From the cell containing the given text, extract its center point as [X, Y] coordinate. 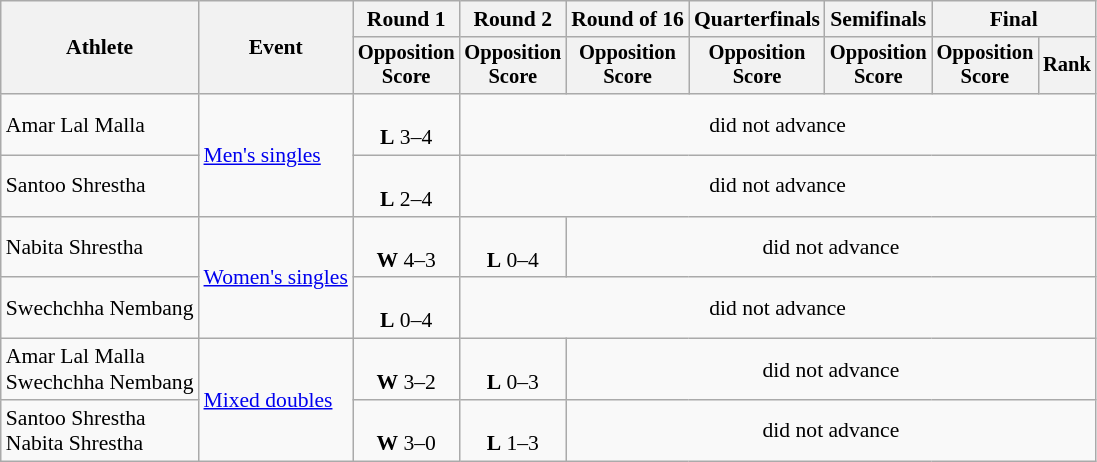
Women's singles [275, 278]
Athlete [100, 48]
W 3–2 [406, 370]
Amar Lal Malla [100, 124]
Final [1014, 19]
L 3–4 [406, 124]
Santoo ShresthaNabita Shrestha [100, 430]
W 4–3 [406, 248]
Swechchha Nembang [100, 308]
Rank [1067, 66]
Mixed doubles [275, 400]
Round of 16 [628, 19]
W 3–0 [406, 430]
Round 2 [512, 19]
Semifinals [878, 19]
L 2–4 [406, 186]
L 0–3 [512, 370]
Round 1 [406, 19]
Event [275, 48]
Quarterfinals [757, 19]
Amar Lal MallaSwechchha Nembang [100, 370]
Nabita Shrestha [100, 248]
Santoo Shrestha [100, 186]
Men's singles [275, 155]
L 1–3 [512, 430]
